For the text-containing cell, return its midpoint in [X, Y] coordinate format. 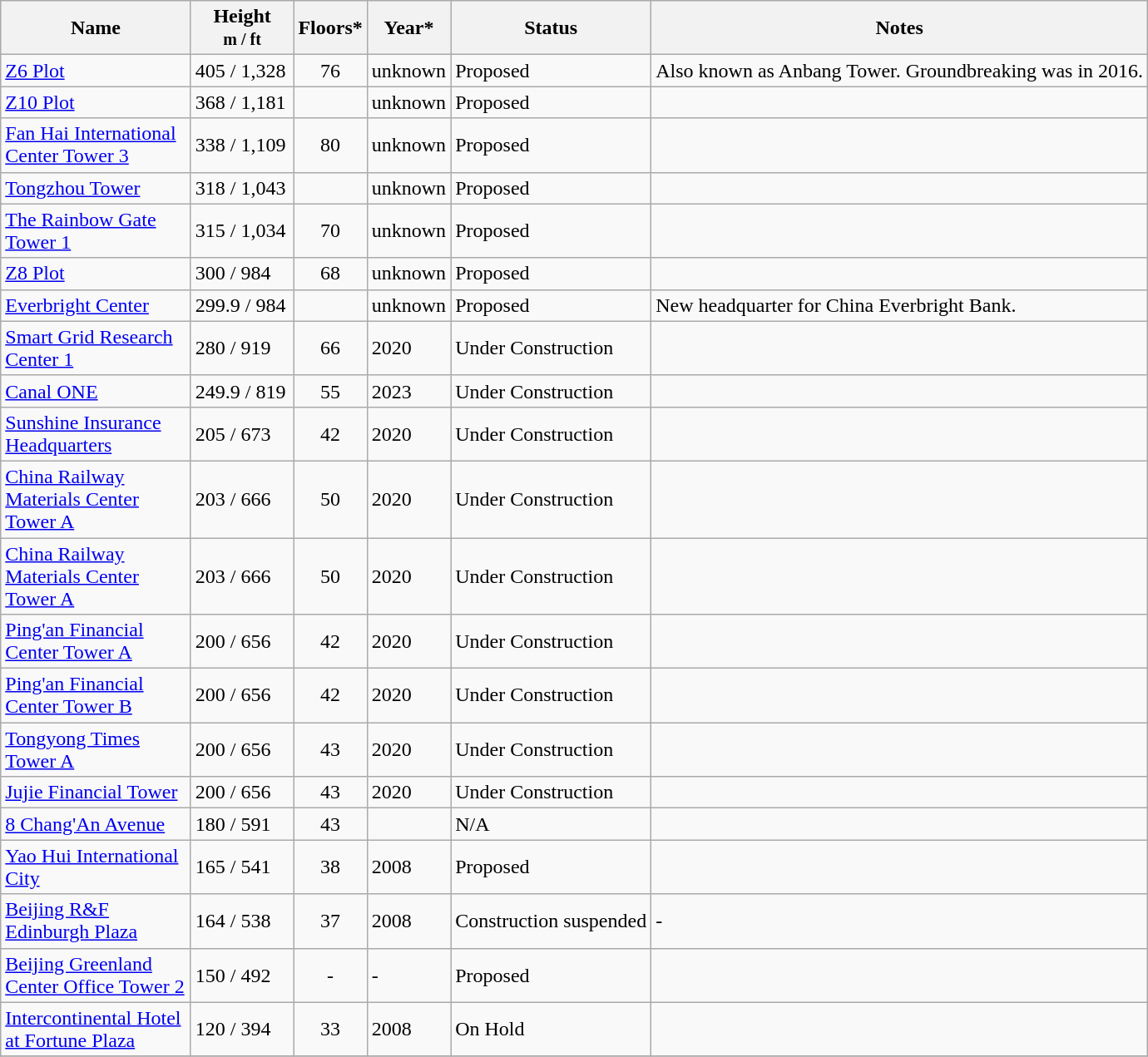
Ping'an Financial Center Tower A [96, 642]
315 / 1,034 [242, 231]
Construction suspended [551, 921]
150 / 492 [242, 975]
Year* [408, 28]
318 / 1,043 [242, 188]
Beijing Greenland Center Office Tower 2 [96, 975]
New headquarter for China Everbright Bank. [900, 305]
205 / 673 [242, 434]
368 / 1,181 [242, 102]
80 [330, 145]
Name [96, 28]
55 [330, 391]
On Hold [551, 1030]
280 / 919 [242, 348]
338 / 1,109 [242, 145]
Sunshine Insurance Headquarters [96, 434]
Jujie Financial Tower [96, 793]
76 [330, 71]
Everbright Center [96, 305]
38 [330, 867]
Z10 Plot [96, 102]
Yao Hui International City [96, 867]
164 / 538 [242, 921]
Ping'an Financial Center Tower B [96, 695]
Heightm / ft [242, 28]
Tongzhou Tower [96, 188]
120 / 394 [242, 1030]
Z8 Plot [96, 274]
66 [330, 348]
Notes [900, 28]
249.9 / 819 [242, 391]
299.9 / 984 [242, 305]
68 [330, 274]
Floors* [330, 28]
Z6 Plot [96, 71]
Canal ONE [96, 391]
300 / 984 [242, 274]
70 [330, 231]
Smart Grid Research Center 1 [96, 348]
Tongyong Times Tower A [96, 750]
Intercontinental Hotel at Fortune Plaza [96, 1030]
405 / 1,328 [242, 71]
The Rainbow Gate Tower 1 [96, 231]
37 [330, 921]
Status [551, 28]
Also known as Anbang Tower. Groundbreaking was in 2016. [900, 71]
Fan Hai International Center Tower 3 [96, 145]
8 Chang'An Avenue [96, 824]
165 / 541 [242, 867]
33 [330, 1030]
N/A [551, 824]
Beijing R&F Edinburgh Plaza [96, 921]
180 / 591 [242, 824]
2023 [408, 391]
